Provide the (x, y) coordinate of the cell's center where the given text is located.  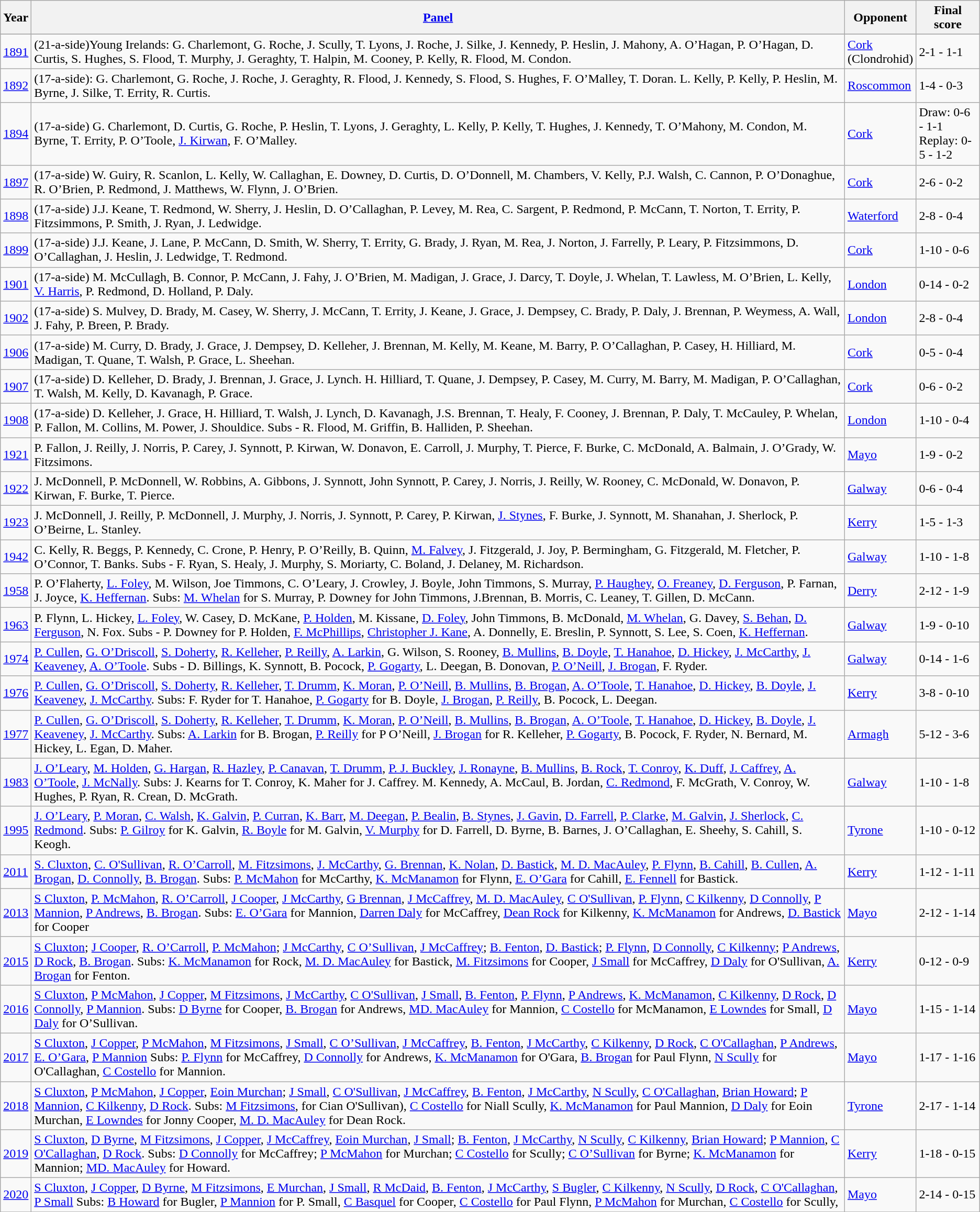
2-6 - 0-2 (948, 182)
3-8 - 0-10 (948, 693)
2-17 - 1-14 (948, 1106)
1908 (16, 420)
Opponent (880, 18)
1-4 - 0-3 (948, 86)
1963 (16, 625)
1-10 - 0-6 (948, 250)
1-17 - 1-16 (948, 1057)
Cork(Clondrohid) (880, 51)
1-5 - 1-3 (948, 522)
0-14 - 1-6 (948, 659)
1902 (16, 318)
1976 (16, 693)
1974 (16, 659)
1995 (16, 830)
Waterford (880, 216)
1906 (16, 352)
1892 (16, 86)
1901 (16, 284)
2011 (16, 871)
1907 (16, 386)
1897 (16, 182)
2-1 - 1-1 (948, 51)
1958 (16, 591)
1983 (16, 782)
Final score (948, 18)
2019 (16, 1154)
0-6 - 0-2 (948, 386)
0-12 - 0-9 (948, 961)
1922 (16, 489)
0-5 - 0-4 (948, 352)
1-18 - 0-15 (948, 1154)
2016 (16, 1009)
0-14 - 0-2 (948, 284)
Year (16, 18)
2013 (16, 913)
1923 (16, 522)
1977 (16, 734)
2017 (16, 1057)
2020 (16, 1195)
1891 (16, 51)
2018 (16, 1106)
1-12 - 1-11 (948, 871)
1-9 - 0-2 (948, 454)
0-6 - 0-4 (948, 489)
Roscommon (880, 86)
1-10 - 0-4 (948, 420)
1921 (16, 454)
2-12 - 1-14 (948, 913)
2-12 - 1-9 (948, 591)
5-12 - 3-6 (948, 734)
2-14 - 0-15 (948, 1195)
1942 (16, 557)
1899 (16, 250)
1-9 - 0-10 (948, 625)
Panel (438, 18)
Derry (880, 591)
Armagh (880, 734)
1-10 - 0-12 (948, 830)
Draw: 0-6 - 1-1Replay: 0-5 - 1-2 (948, 134)
2015 (16, 961)
1898 (16, 216)
1894 (16, 134)
1-15 - 1-14 (948, 1009)
